Detect which cell encompasses the target text, then output its (x, y) center coordinate. 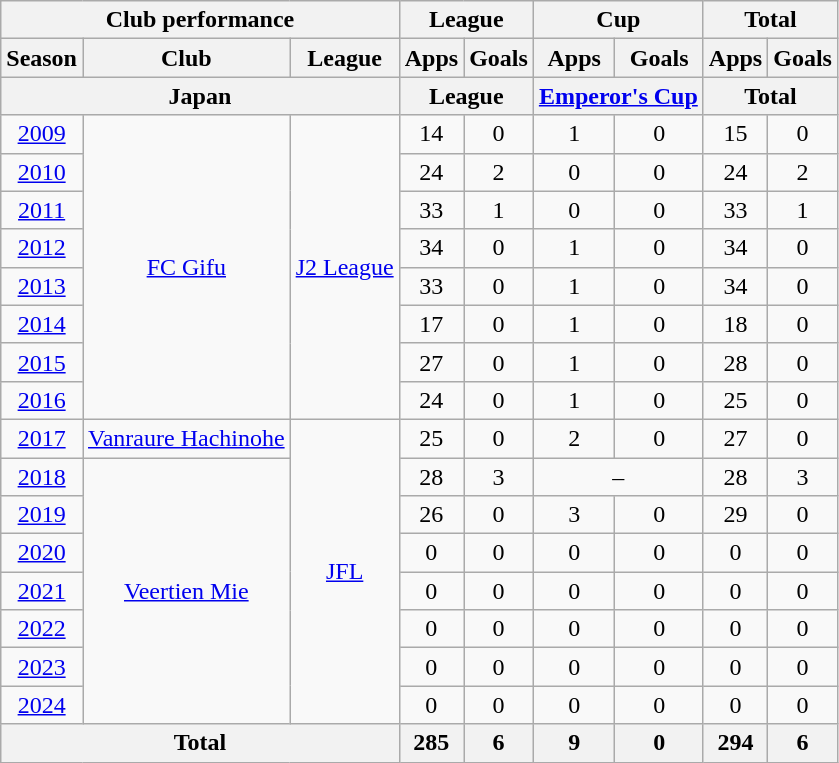
2018 (42, 477)
14 (431, 134)
2023 (42, 667)
26 (431, 515)
285 (431, 743)
2020 (42, 553)
– (618, 477)
2017 (42, 438)
Season (42, 58)
18 (735, 324)
J2 League (344, 267)
JFL (344, 571)
Emperor's Cup (618, 96)
294 (735, 743)
FC Gifu (186, 267)
Club performance (200, 20)
Club (186, 58)
17 (431, 324)
Veertien Mie (186, 591)
2013 (42, 286)
Cup (618, 20)
2022 (42, 629)
15 (735, 134)
2019 (42, 515)
9 (574, 743)
Vanraure Hachinohe (186, 438)
2012 (42, 248)
2016 (42, 400)
29 (735, 515)
2009 (42, 134)
Japan (200, 96)
2021 (42, 591)
2015 (42, 362)
2014 (42, 324)
2010 (42, 172)
2024 (42, 705)
2011 (42, 210)
